Locate the cell with the specified text and output its (X, Y) center coordinate. 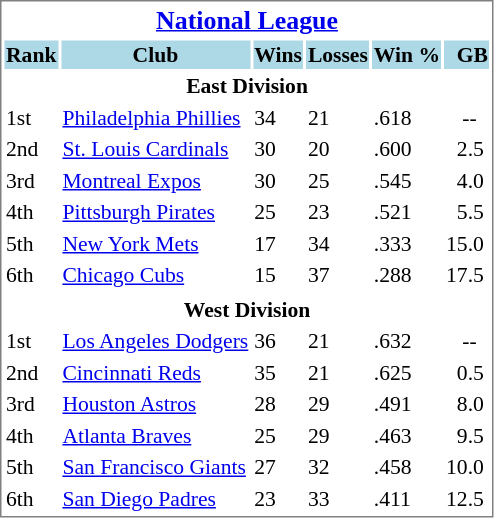
17.5 (468, 275)
.411 (406, 498)
28 (278, 404)
Philadelphia Phillies (156, 118)
.625 (406, 372)
36 (278, 341)
12.5 (468, 498)
.600 (406, 149)
2.5 (468, 149)
Club (156, 54)
Cincinnati Reds (156, 372)
.545 (406, 180)
20 (338, 149)
Losses (338, 54)
35 (278, 372)
37 (338, 275)
27 (278, 467)
.333 (406, 244)
East Division (246, 86)
San Francisco Giants (156, 467)
GB (468, 54)
San Diego Padres (156, 498)
.632 (406, 341)
.521 (406, 212)
Win % (406, 54)
Atlanta Braves (156, 436)
15 (278, 275)
10.0 (468, 467)
Pittsburgh Pirates (156, 212)
.288 (406, 275)
Los Angeles Dodgers (156, 341)
National League (246, 20)
.463 (406, 436)
Houston Astros (156, 404)
17 (278, 244)
.491 (406, 404)
0.5 (468, 372)
Wins (278, 54)
5.5 (468, 212)
15.0 (468, 244)
St. Louis Cardinals (156, 149)
Rank (30, 54)
Montreal Expos (156, 180)
.458 (406, 467)
33 (338, 498)
8.0 (468, 404)
New York Mets (156, 244)
.618 (406, 118)
West Division (246, 310)
Chicago Cubs (156, 275)
32 (338, 467)
9.5 (468, 436)
4.0 (468, 180)
